Detect which cell encompasses the target text, then output its (x, y) center coordinate. 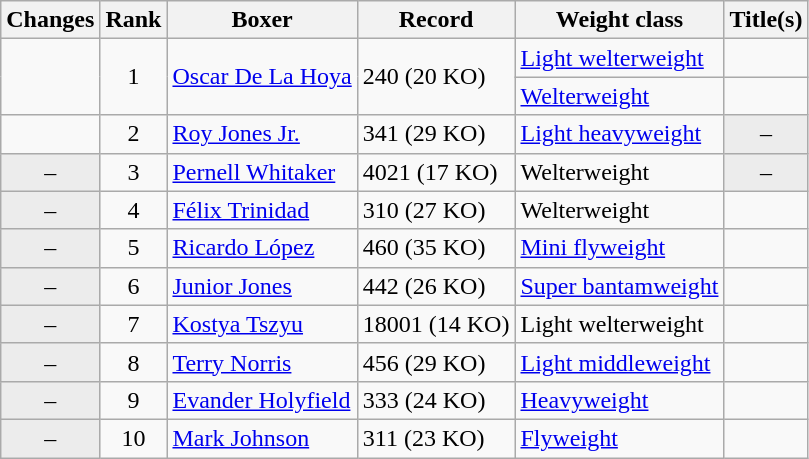
Evander Holyfield (262, 400)
Pernell Whitaker (262, 172)
Boxer (262, 20)
7 (134, 324)
Oscar De La Hoya (262, 77)
10 (134, 438)
Record (436, 20)
Flyweight (620, 438)
311 (23 KO) (436, 438)
9 (134, 400)
8 (134, 362)
Super bantamweight (620, 286)
Heavyweight (620, 400)
Title(s) (766, 20)
341 (29 KO) (436, 134)
333 (24 KO) (436, 400)
Weight class (620, 20)
310 (27 KO) (436, 210)
456 (29 KO) (436, 362)
Rank (134, 20)
442 (26 KO) (436, 286)
Ricardo López (262, 248)
5 (134, 248)
2 (134, 134)
Changes (50, 20)
Terry Norris (262, 362)
Light middleweight (620, 362)
240 (20 KO) (436, 77)
4 (134, 210)
18001 (14 KO) (436, 324)
Light heavyweight (620, 134)
1 (134, 77)
Mark Johnson (262, 438)
Junior Jones (262, 286)
Kostya Tszyu (262, 324)
4021 (17 KO) (436, 172)
Félix Trinidad (262, 210)
Roy Jones Jr. (262, 134)
460 (35 KO) (436, 248)
Mini flyweight (620, 248)
6 (134, 286)
3 (134, 172)
